Pinpoint the cell where the given text exists, returning its (X, Y) midpoint coordinate. 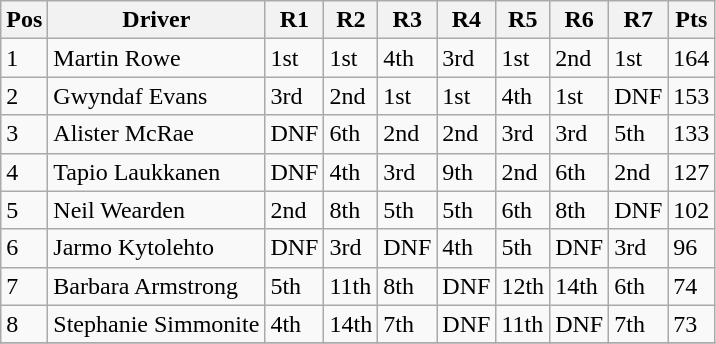
9th (466, 172)
7 (24, 286)
R1 (294, 20)
102 (692, 210)
2 (24, 96)
1 (24, 58)
Gwyndaf Evans (156, 96)
6 (24, 248)
3 (24, 134)
12th (523, 286)
R4 (466, 20)
5 (24, 210)
164 (692, 58)
Tapio Laukkanen (156, 172)
73 (692, 324)
R6 (580, 20)
Pts (692, 20)
4 (24, 172)
R3 (408, 20)
8 (24, 324)
74 (692, 286)
96 (692, 248)
Stephanie Simmonite (156, 324)
133 (692, 134)
153 (692, 96)
Jarmo Kytolehto (156, 248)
127 (692, 172)
R7 (638, 20)
R2 (351, 20)
Neil Wearden (156, 210)
Martin Rowe (156, 58)
R5 (523, 20)
Driver (156, 20)
Alister McRae (156, 134)
Barbara Armstrong (156, 286)
Pos (24, 20)
